For the text-containing cell, return its midpoint in (X, Y) coordinate format. 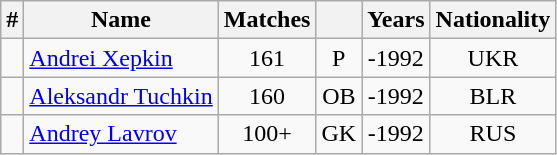
100+ (267, 134)
Andrei Xepkin (121, 58)
160 (267, 96)
RUS (493, 134)
161 (267, 58)
Matches (267, 20)
Nationality (493, 20)
BLR (493, 96)
# (12, 20)
Years (396, 20)
OB (339, 96)
Andrey Lavrov (121, 134)
Name (121, 20)
UKR (493, 58)
P (339, 58)
Aleksandr Tuchkin (121, 96)
GK (339, 134)
